Return the [x, y] coordinate for the center point of the cell that contains the specified text.  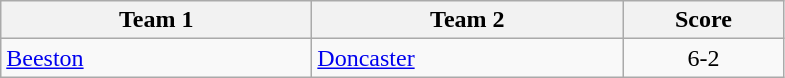
Score [704, 20]
Beeston [156, 58]
Team 2 [468, 20]
Doncaster [468, 58]
6-2 [704, 58]
Team 1 [156, 20]
